Output the (X, Y) coordinate of the center of the cell containing the given text.  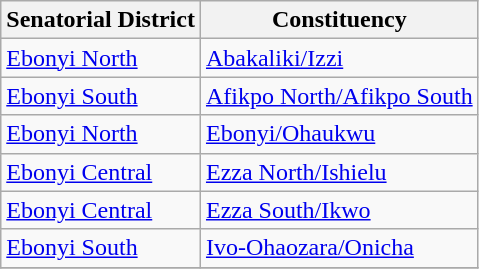
Ezza South/Ikwo (339, 210)
Ezza North/Ishielu (339, 172)
Abakaliki/Izzi (339, 58)
Ebonyi/Ohaukwu (339, 134)
Senatorial District (101, 20)
Constituency (339, 20)
Ivo-Ohaozara/Onicha (339, 248)
Afikpo North/Afikpo South (339, 96)
